Capture the cell that displays the provided text and extract its [X, Y] central coordinate. 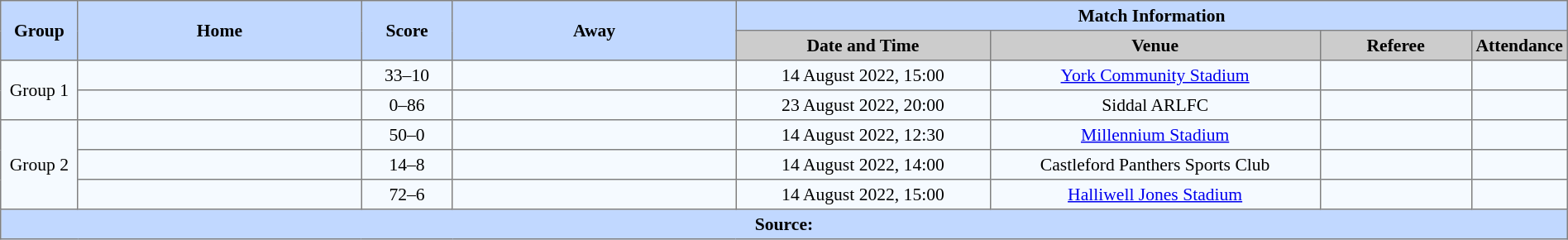
Date and Time [863, 46]
Score [407, 31]
14 August 2022, 14:00 [863, 165]
Attendance [1519, 46]
Group 2 [40, 165]
Group [40, 31]
Away [594, 31]
Match Information [1152, 16]
Castleford Panthers Sports Club [1154, 165]
Referee [1396, 46]
14 August 2022, 12:30 [863, 135]
0–86 [407, 105]
72–6 [407, 194]
Home [220, 31]
York Community Stadium [1154, 75]
23 August 2022, 20:00 [863, 105]
14–8 [407, 165]
Venue [1154, 46]
33–10 [407, 75]
50–0 [407, 135]
Halliwell Jones Stadium [1154, 194]
Millennium Stadium [1154, 135]
Group 1 [40, 90]
Siddal ARLFC [1154, 105]
Source: [784, 224]
